Return the [X, Y] coordinate for the center point of the cell that contains the specified text.  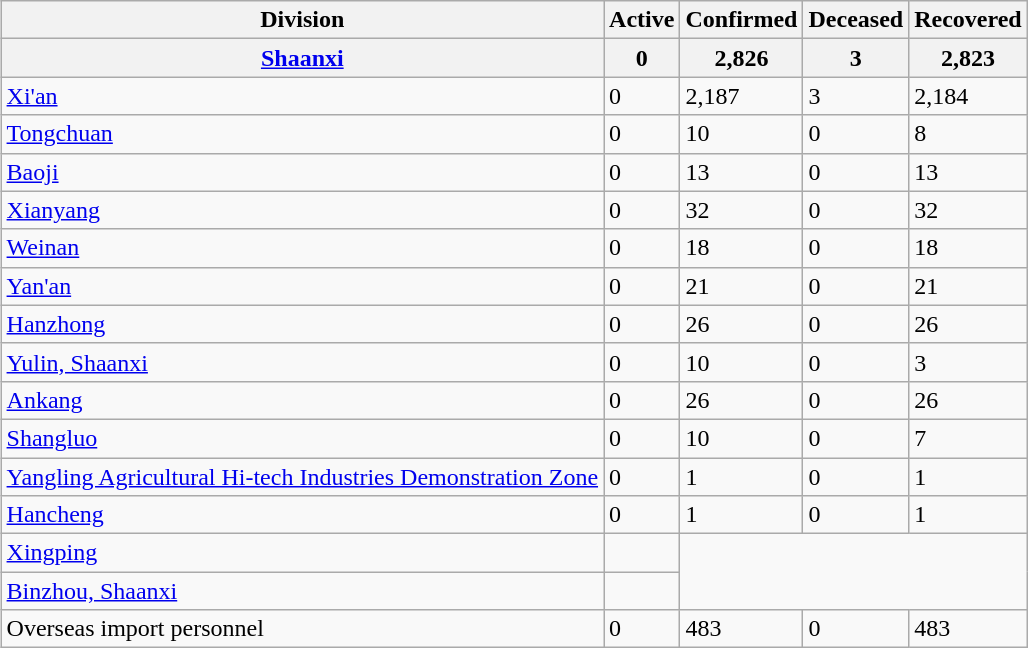
Ankang [302, 400]
Xi'an [302, 96]
Weinan [302, 248]
2,826 [742, 58]
Binzhou, Shaanxi [302, 591]
Overseas import personnel [302, 629]
Shangluo [302, 438]
Deceased [856, 20]
Xingping [302, 553]
Yan'an [302, 286]
2,187 [742, 96]
Active [642, 20]
Xianyang [302, 210]
Shaanxi [302, 58]
Tongchuan [302, 134]
Hancheng [302, 515]
Baoji [302, 172]
Recovered [968, 20]
Yangling Agricultural Hi-tech Industries Demonstration Zone [302, 477]
8 [968, 134]
7 [968, 438]
Confirmed [742, 20]
Division [302, 20]
Yulin, Shaanxi [302, 362]
2,184 [968, 96]
Hanzhong [302, 324]
2,823 [968, 58]
